Extract the [X, Y] coordinate from the center of the cell holding the provided text.  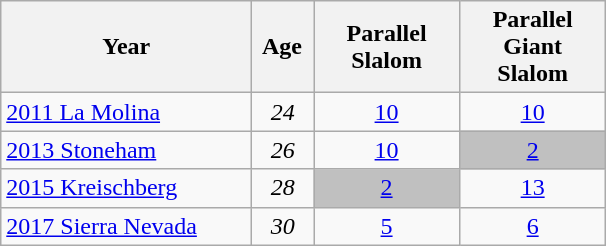
6 [533, 226]
5 [387, 226]
Year [126, 47]
28 [283, 188]
2015 Kreischberg [126, 188]
30 [283, 226]
Parallel Slalom [387, 47]
2013 Stoneham [126, 150]
ParallelGiant Slalom [533, 47]
13 [533, 188]
Age [283, 47]
26 [283, 150]
2011 La Molina [126, 112]
2017 Sierra Nevada [126, 226]
24 [283, 112]
